Extract the (x, y) coordinate from the center of the cell holding the provided text.  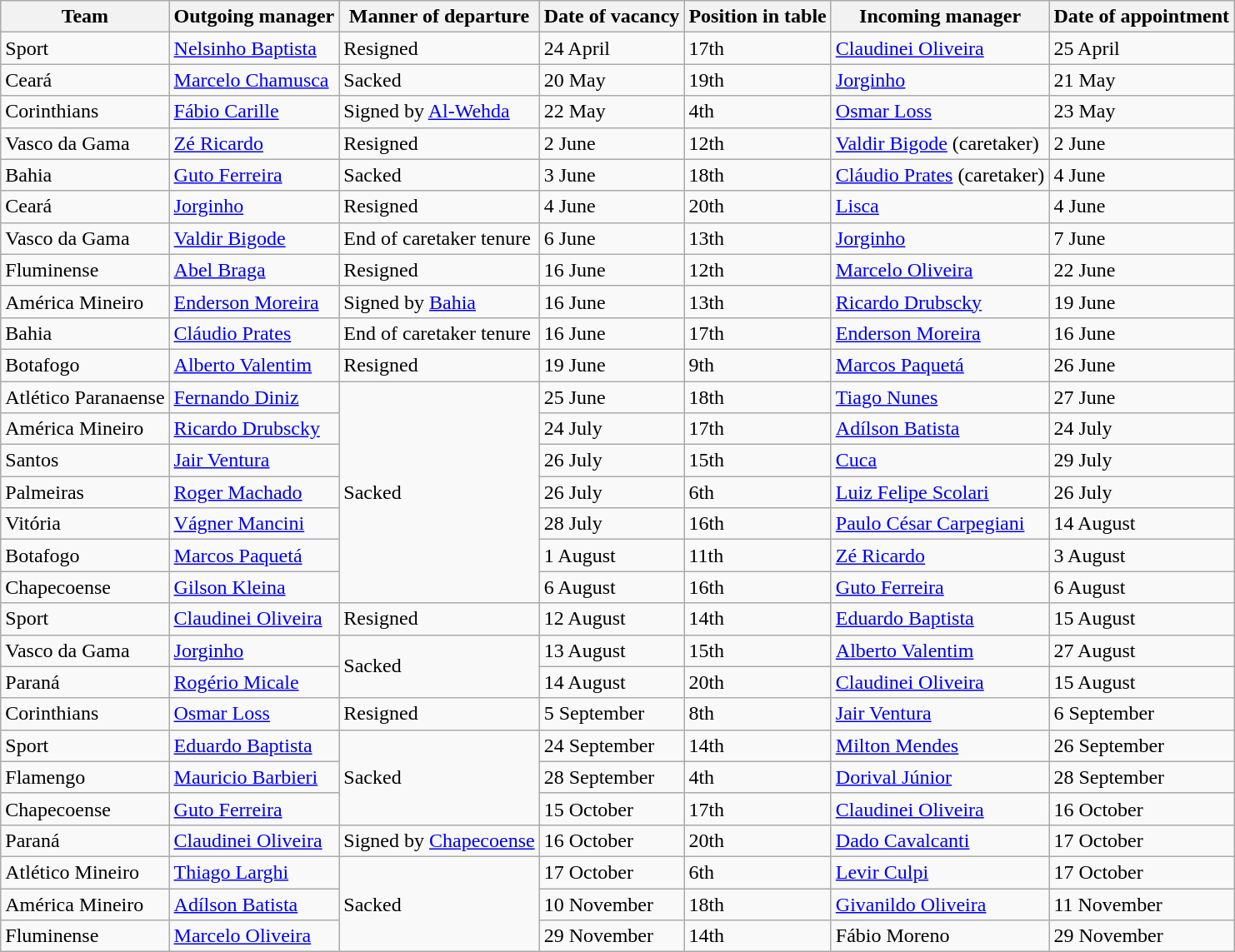
11 November (1142, 904)
Tiago Nunes (940, 397)
Nelsinho Baptista (254, 48)
26 September (1142, 745)
Flamengo (85, 777)
Milton Mendes (940, 745)
Thiago Larghi (254, 872)
Outgoing manager (254, 17)
Vitória (85, 524)
28 July (612, 524)
25 June (612, 397)
Manner of departure (439, 17)
Fábio Moreno (940, 936)
6 September (1142, 714)
Vágner Mancini (254, 524)
Roger Machado (254, 492)
22 June (1142, 270)
Cláudio Prates (254, 333)
Rogério Micale (254, 682)
27 August (1142, 650)
Givanildo Oliveira (940, 904)
23 May (1142, 112)
Valdir Bigode (caretaker) (940, 143)
19th (757, 80)
Signed by Bahia (439, 302)
10 November (612, 904)
Dado Cavalcanti (940, 840)
Palmeiras (85, 492)
9th (757, 365)
Position in table (757, 17)
6 June (612, 238)
Incoming manager (940, 17)
5 September (612, 714)
Mauricio Barbieri (254, 777)
15 October (612, 809)
1 August (612, 556)
3 June (612, 175)
Levir Culpi (940, 872)
13 August (612, 650)
Luiz Felipe Scolari (940, 492)
Valdir Bigode (254, 238)
25 April (1142, 48)
Team (85, 17)
24 April (612, 48)
Signed by Chapecoense (439, 840)
Atlético Mineiro (85, 872)
Dorival Júnior (940, 777)
12 August (612, 619)
Abel Braga (254, 270)
Lisca (940, 207)
Cláudio Prates (caretaker) (940, 175)
11th (757, 556)
Paulo César Carpegiani (940, 524)
20 May (612, 80)
3 August (1142, 556)
Date of vacancy (612, 17)
26 June (1142, 365)
Signed by Al-Wehda (439, 112)
Cuca (940, 461)
7 June (1142, 238)
Santos (85, 461)
24 September (612, 745)
27 June (1142, 397)
Fernando Diniz (254, 397)
Atlético Paranaense (85, 397)
Date of appointment (1142, 17)
22 May (612, 112)
8th (757, 714)
Fábio Carille (254, 112)
21 May (1142, 80)
Gilson Kleina (254, 587)
Marcelo Chamusca (254, 80)
29 July (1142, 461)
